Identify which cell holds the provided text, then report its (x, y) central coordinate. 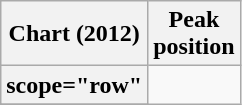
Chart (2012) (74, 34)
scope="row" (74, 85)
Peakposition (194, 34)
